Locate the cell with the specified text and output its (X, Y) center coordinate. 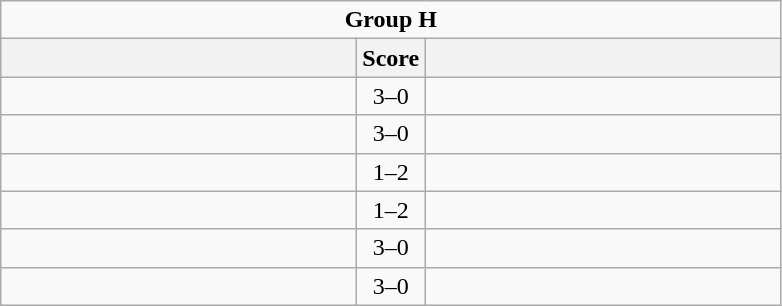
Score (391, 58)
Group H (391, 20)
